Output the (X, Y) coordinate of the center of the cell containing the given text.  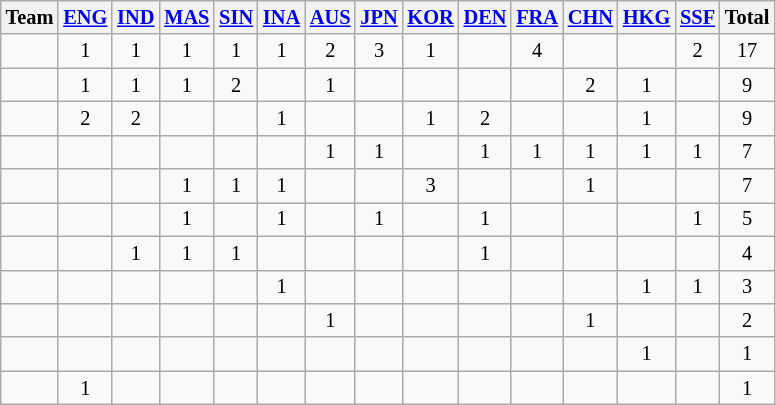
Total (747, 17)
HKG (646, 17)
ENG (85, 17)
KOR (431, 17)
Team (30, 17)
17 (747, 51)
JPN (378, 17)
INA (282, 17)
CHN (590, 17)
5 (747, 219)
DEN (486, 17)
MAS (186, 17)
IND (136, 17)
SIN (236, 17)
SSF (698, 17)
FRA (537, 17)
AUS (330, 17)
